Extract the [X, Y] coordinate from the center of the cell holding the provided text.  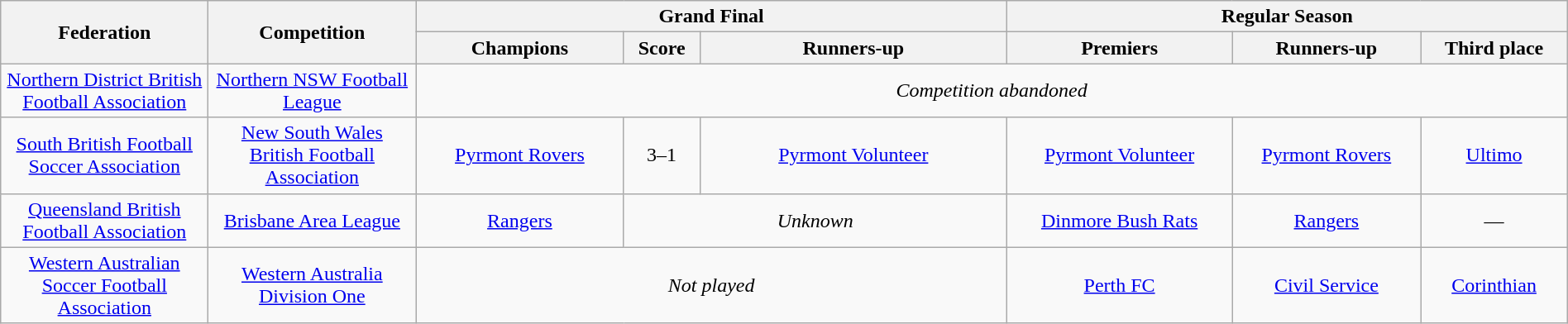
Northern NSW Football League [313, 91]
— [1494, 220]
Score [662, 48]
Civil Service [1327, 285]
Federation [104, 32]
Queensland British Football Association [104, 220]
New South Wales British Football Association [313, 155]
Grand Final [711, 17]
South British Football Soccer Association [104, 155]
3–1 [662, 155]
Perth FC [1119, 285]
Competition [313, 32]
Northern District British Football Association [104, 91]
Champions [519, 48]
Western Australia Division One [313, 285]
Corinthian [1494, 285]
Brisbane Area League [313, 220]
Competition abandoned [992, 91]
Dinmore Bush Rats [1119, 220]
Third place [1494, 48]
Regular Season [1287, 17]
Premiers [1119, 48]
Western Australian Soccer Football Association [104, 285]
Ultimo [1494, 155]
Not played [711, 285]
Unknown [815, 220]
